Pinpoint the cell where the given text exists, returning its [x, y] midpoint coordinate. 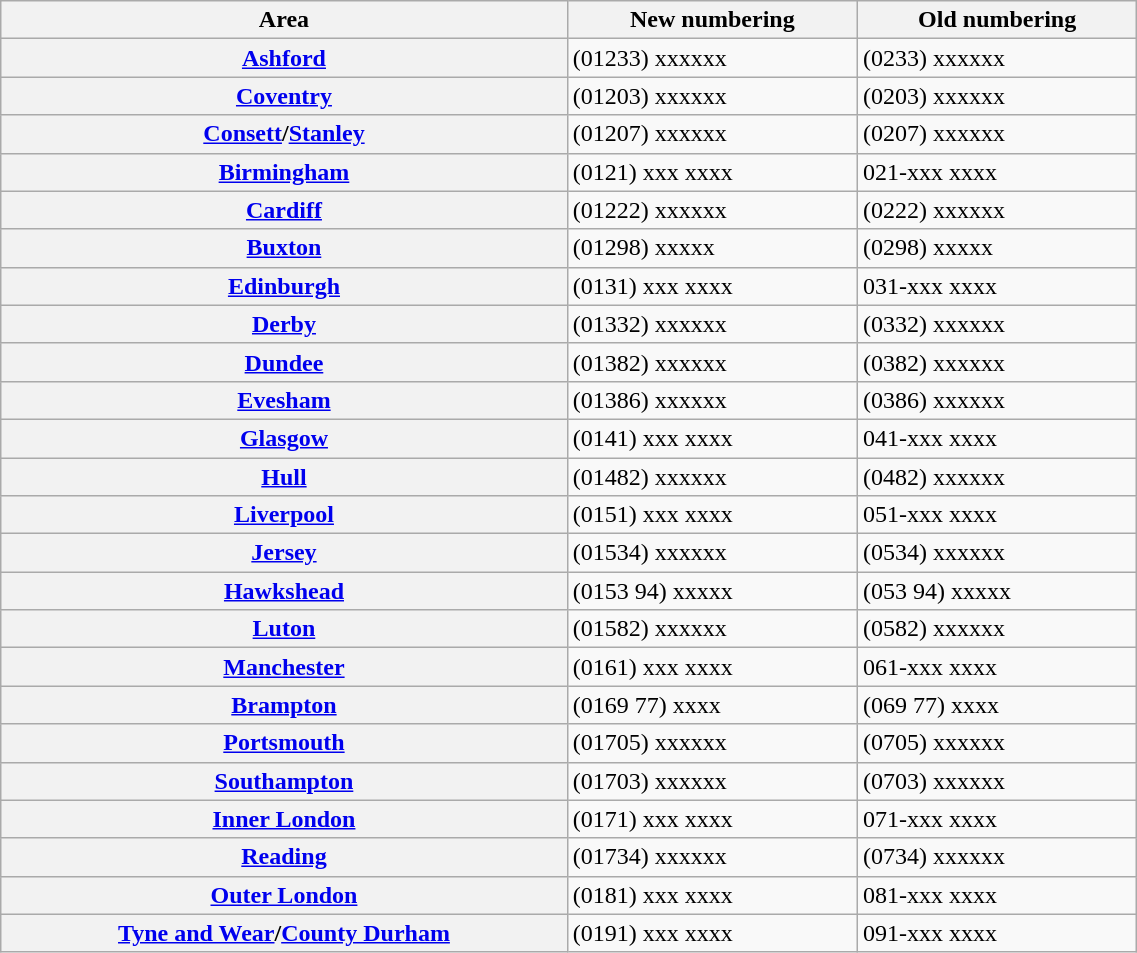
(0703) xxxxxx [996, 781]
(0705) xxxxxx [996, 743]
(0734) xxxxxx [996, 857]
031-xxx xxxx [996, 286]
041-xxx xxxx [996, 438]
(0181) xxx xxxx [712, 895]
Jersey [284, 553]
Portsmouth [284, 743]
(0207) xxxxxx [996, 134]
(0382) xxxxxx [996, 362]
Reading [284, 857]
(0233) xxxxxx [996, 58]
(0332) xxxxxx [996, 324]
(01703) xxxxxx [712, 781]
Inner London [284, 819]
(0153 94) xxxxx [712, 591]
051-xxx xxxx [996, 515]
(01298) xxxxx [712, 248]
Evesham [284, 400]
Outer London [284, 895]
(0582) xxxxxx [996, 629]
071-xxx xxxx [996, 819]
(01734) xxxxxx [712, 857]
(0386) xxxxxx [996, 400]
Glasgow [284, 438]
021-xxx xxxx [996, 172]
(0191) xxx xxxx [712, 933]
(0169 77) xxxx [712, 705]
Edinburgh [284, 286]
Tyne and Wear/County Durham [284, 933]
Birmingham [284, 172]
(0121) xxx xxxx [712, 172]
Coventry [284, 96]
(0161) xxx xxxx [712, 667]
Luton [284, 629]
(01386) xxxxxx [712, 400]
(01534) xxxxxx [712, 553]
(01222) xxxxxx [712, 210]
(01705) xxxxxx [712, 743]
(01482) xxxxxx [712, 477]
(0171) xxx xxxx [712, 819]
(053 94) xxxxx [996, 591]
Consett/Stanley [284, 134]
Manchester [284, 667]
Derby [284, 324]
(01233) xxxxxx [712, 58]
Hull [284, 477]
(0222) xxxxxx [996, 210]
(0482) xxxxxx [996, 477]
(0203) xxxxxx [996, 96]
081-xxx xxxx [996, 895]
(01332) xxxxxx [712, 324]
061-xxx xxxx [996, 667]
(0131) xxx xxxx [712, 286]
(01203) xxxxxx [712, 96]
Area [284, 20]
Dundee [284, 362]
(0151) xxx xxxx [712, 515]
(069 77) xxxx [996, 705]
(01382) xxxxxx [712, 362]
Hawkshead [284, 591]
(0534) xxxxxx [996, 553]
Brampton [284, 705]
Ashford [284, 58]
(0141) xxx xxxx [712, 438]
(0298) xxxxx [996, 248]
Cardiff [284, 210]
(01207) xxxxxx [712, 134]
(01582) xxxxxx [712, 629]
Southampton [284, 781]
Buxton [284, 248]
091-xxx xxxx [996, 933]
Old numbering [996, 20]
Liverpool [284, 515]
New numbering [712, 20]
